Capture the cell that displays the provided text and extract its (x, y) central coordinate. 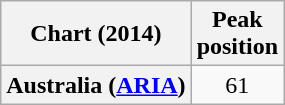
Peakposition (237, 34)
61 (237, 85)
Chart (2014) (96, 34)
Australia (ARIA) (96, 85)
